Capture the cell that displays the provided text and extract its (x, y) central coordinate. 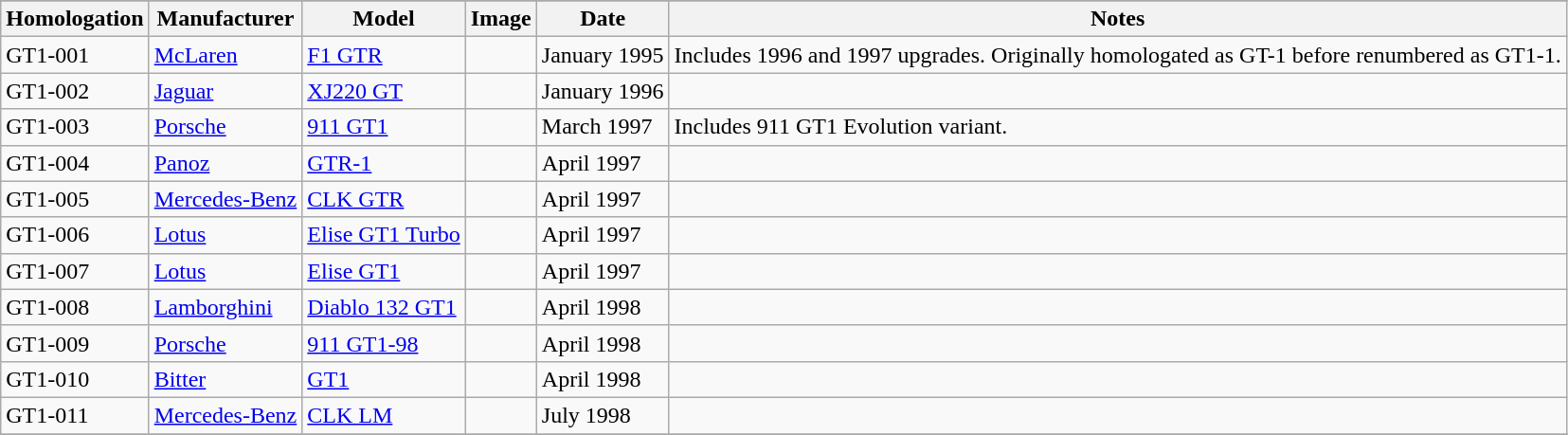
McLaren (225, 55)
Model (384, 19)
Notes (1118, 19)
GT1-006 (75, 235)
GT1 (384, 379)
Includes 1996 and 1997 upgrades. Originally homologated as GT-1 before renumbered as GT1-1. (1118, 55)
CLK GTR (384, 199)
Includes 911 GT1 Evolution variant. (1118, 127)
GT1-005 (75, 199)
GT1-011 (75, 415)
911 GT1-98 (384, 343)
Bitter (225, 379)
Diablo 132 GT1 (384, 307)
GT1-007 (75, 271)
GT1-004 (75, 163)
F1 GTR (384, 55)
Panoz (225, 163)
Manufacturer (225, 19)
January 1995 (603, 55)
March 1997 (603, 127)
911 GT1 (384, 127)
GT1-003 (75, 127)
Elise GT1 (384, 271)
July 1998 (603, 415)
CLK LM (384, 415)
January 1996 (603, 91)
GT1-009 (75, 343)
Lamborghini (225, 307)
Elise GT1 Turbo (384, 235)
Date (603, 19)
XJ220 GT (384, 91)
GT1-002 (75, 91)
Jaguar (225, 91)
Homologation (75, 19)
GT1-001 (75, 55)
GT1-008 (75, 307)
Image (500, 19)
GT1-010 (75, 379)
GTR-1 (384, 163)
